Capture the cell that displays the provided text and extract its [x, y] central coordinate. 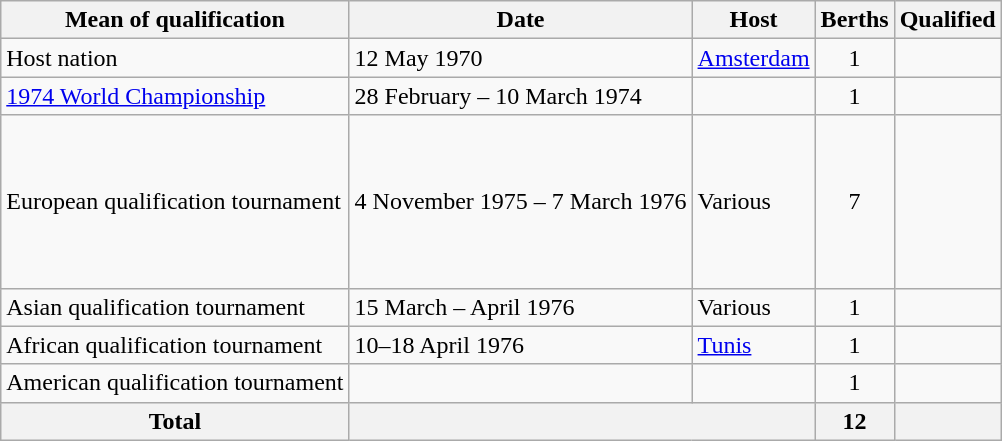
12 [854, 421]
African qualification tournament [175, 345]
28 February – 10 March 1974 [520, 96]
Tunis [754, 345]
Asian qualification tournament [175, 307]
12 May 1970 [520, 58]
Host nation [175, 58]
Total [175, 421]
10–18 April 1976 [520, 345]
1974 World Championship [175, 96]
Qualified [948, 20]
4 November 1975 – 7 March 1976 [520, 202]
Mean of qualification [175, 20]
American qualification tournament [175, 383]
Date [520, 20]
Berths [854, 20]
Amsterdam [754, 58]
7 [854, 202]
European qualification tournament [175, 202]
Host [754, 20]
15 March – April 1976 [520, 307]
